Locate the cell with the specified text and output its [x, y] center coordinate. 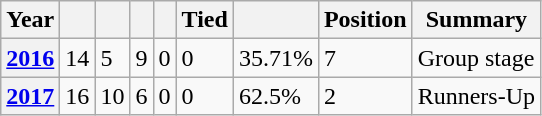
2017 [30, 96]
7 [365, 58]
Summary [476, 20]
35.71% [276, 58]
2016 [30, 58]
6 [142, 96]
2 [365, 96]
Tied [204, 20]
5 [112, 58]
9 [142, 58]
16 [78, 96]
Group stage [476, 58]
10 [112, 96]
Runners-Up [476, 96]
14 [78, 58]
Year [30, 20]
Position [365, 20]
62.5% [276, 96]
